Detect which cell encompasses the target text, then output its [X, Y] center coordinate. 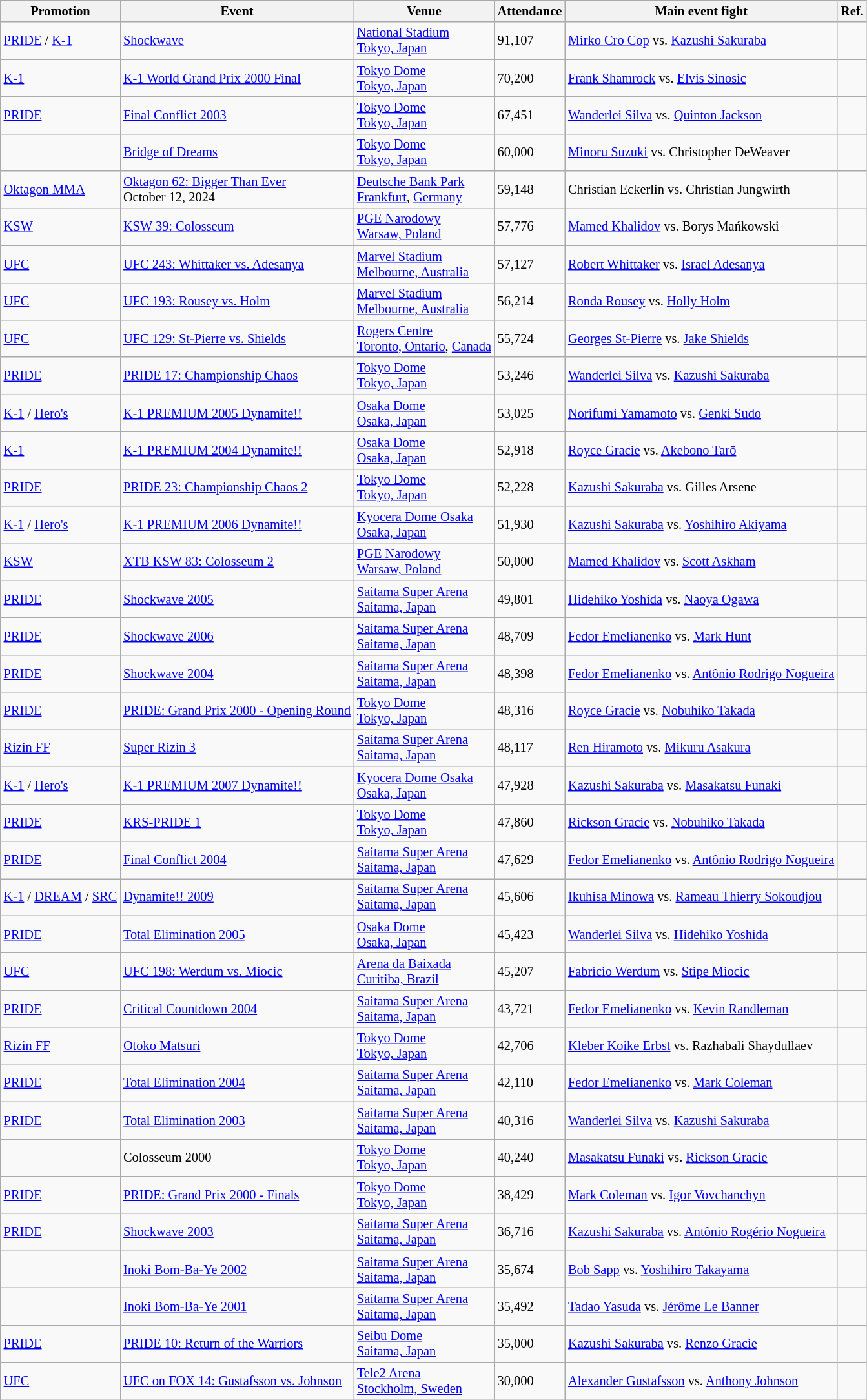
Shockwave 2003 [237, 1232]
Royce Gracie vs. Akebono Tarō [701, 450]
43,721 [529, 1009]
UFC 198: Werdum vs. Miocic [237, 971]
National Stadium Tokyo, Japan [424, 41]
Mark Coleman vs. Igor Vovchanchyn [701, 1195]
35,492 [529, 1306]
91,107 [529, 41]
UFC 193: Rousey vs. Holm [237, 302]
KSW 39: Colosseum [237, 227]
47,629 [529, 860]
49,801 [529, 599]
Total Elimination 2003 [237, 1120]
Total Elimination 2005 [237, 934]
Ikuhisa Minowa vs. Rameau Thierry Sokoudjou [701, 897]
57,127 [529, 264]
Bob Sapp vs. Yoshihiro Takayama [701, 1270]
Arena da Baixada Curitiba, Brazil [424, 971]
45,606 [529, 897]
PRIDE 17: Championship Chaos [237, 376]
56,214 [529, 302]
Oktagon 62: Bigger Than Ever October 12, 2024 [237, 190]
Christian Eckerlin vs. Christian Jungwirth [701, 190]
Inoki Bom-Ba-Ye 2002 [237, 1270]
45,207 [529, 971]
57,776 [529, 227]
36,716 [529, 1232]
Minoru Suzuki vs. Christopher DeWeaver [701, 152]
Inoki Bom-Ba-Ye 2001 [237, 1306]
47,860 [529, 823]
PRIDE 23: Championship Chaos 2 [237, 488]
Final Conflict 2003 [237, 115]
Mirko Cro Cop vs. Kazushi Sakuraba [701, 41]
53,246 [529, 376]
48,117 [529, 748]
Venue [424, 11]
Kleber Koike Erbst vs. Razhabali Shaydullaev [701, 1046]
55,724 [529, 338]
XTB KSW 83: Colosseum 2 [237, 562]
48,709 [529, 636]
PRIDE: Grand Prix 2000 - Finals [237, 1195]
52,918 [529, 450]
Alexander Gustafsson vs. Anthony Johnson [701, 1381]
35,000 [529, 1344]
Main event fight [701, 11]
Otoko Matsuri [237, 1046]
Seibu Dome Saitama, Japan [424, 1344]
40,316 [529, 1120]
Wanderlei Silva vs. Quinton Jackson [701, 115]
Shockwave 2005 [237, 599]
Ref. [852, 11]
Fedor Emelianenko vs. Mark Coleman [701, 1083]
Kazushi Sakuraba vs. Gilles Arsene [701, 488]
K-1 PREMIUM 2004 Dynamite!! [237, 450]
Kazushi Sakuraba vs. Renzo Gracie [701, 1344]
Tadao Yasuda vs. Jérôme Le Banner [701, 1306]
K-1 PREMIUM 2006 Dynamite!! [237, 525]
Promotion [61, 11]
Robert Whittaker vs. Israel Adesanya [701, 264]
35,674 [529, 1270]
Rogers Centre Toronto, Ontario, Canada [424, 338]
UFC on FOX 14: Gustafsson vs. Johnson [237, 1381]
51,930 [529, 525]
Georges St-Pierre vs. Jake Shields [701, 338]
Rickson Gracie vs. Nobuhiko Takada [701, 823]
Deutsche Bank Park Frankfurt, Germany [424, 190]
Ronda Rousey vs. Holly Holm [701, 302]
50,000 [529, 562]
Oktagon MMA [61, 190]
Wanderlei Silva vs. Hidehiko Yoshida [701, 934]
K-1 / DREAM / SRC [61, 897]
Hidehiko Yoshida vs. Naoya Ogawa [701, 599]
K-1 PREMIUM 2007 Dynamite!! [237, 785]
Mamed Khalidov vs. Scott Askham [701, 562]
Kazushi Sakuraba vs. Yoshihiro Akiyama [701, 525]
Masakatsu Funaki vs. Rickson Gracie [701, 1158]
Fabrício Werdum vs. Stipe Miocic [701, 971]
Ren Hiramoto vs. Mikuru Asakura [701, 748]
Mamed Khalidov vs. Borys Mańkowski [701, 227]
42,706 [529, 1046]
47,928 [529, 785]
Bridge of Dreams [237, 152]
Norifumi Yamamoto vs. Genki Sudo [701, 413]
53,025 [529, 413]
Fedor Emelianenko vs. Mark Hunt [701, 636]
30,000 [529, 1381]
Kazushi Sakuraba vs. Masakatsu Funaki [701, 785]
Shockwave [237, 41]
Total Elimination 2004 [237, 1083]
Tele2 Arena Stockholm, Sweden [424, 1381]
59,148 [529, 190]
KRS-PRIDE 1 [237, 823]
48,316 [529, 711]
42,110 [529, 1083]
Frank Shamrock vs. Elvis Sinosic [701, 78]
48,398 [529, 674]
45,423 [529, 934]
Critical Countdown 2004 [237, 1009]
Royce Gracie vs. Nobuhiko Takada [701, 711]
Colosseum 2000 [237, 1158]
Final Conflict 2004 [237, 860]
38,429 [529, 1195]
Event [237, 11]
70,200 [529, 78]
UFC 243: Whittaker vs. Adesanya [237, 264]
Kazushi Sakuraba vs. Antônio Rogério Nogueira [701, 1232]
Dynamite!! 2009 [237, 897]
K-1 PREMIUM 2005 Dynamite!! [237, 413]
Shockwave 2006 [237, 636]
PRIDE 10: Return of the Warriors [237, 1344]
67,451 [529, 115]
Shockwave 2004 [237, 674]
K-1 World Grand Prix 2000 Final [237, 78]
PRIDE / K-1 [61, 41]
40,240 [529, 1158]
52,228 [529, 488]
UFC 129: St-Pierre vs. Shields [237, 338]
Fedor Emelianenko vs. Kevin Randleman [701, 1009]
PRIDE: Grand Prix 2000 - Opening Round [237, 711]
Super Rizin 3 [237, 748]
Attendance [529, 11]
60,000 [529, 152]
